Identify which cell holds the provided text, then report its (X, Y) central coordinate. 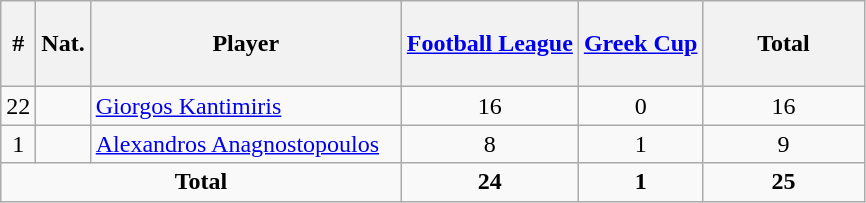
25 (784, 182)
Alexandros Anagnostopoulos (246, 144)
Nat. (63, 44)
9 (784, 144)
8 (490, 144)
0 (640, 106)
Football League (490, 44)
# (18, 44)
Player (246, 44)
24 (490, 182)
Greek Cup (640, 44)
22 (18, 106)
Giorgos Kantimiris (246, 106)
